Return the [X, Y] coordinate for the center point of the cell that contains the specified text.  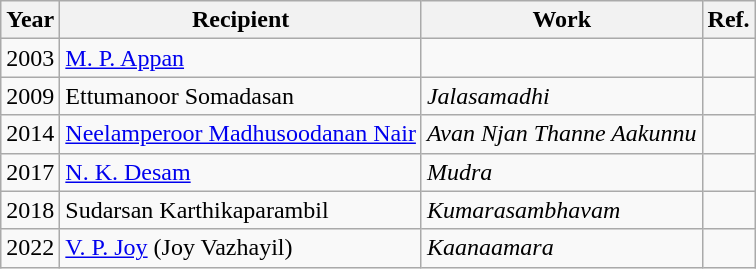
2017 [30, 172]
2018 [30, 210]
Kaanaamara [562, 248]
Year [30, 20]
Work [562, 20]
Ref. [728, 20]
Sudarsan Karthikaparambil [241, 210]
Kumarasambhavam [562, 210]
Jalasamadhi [562, 96]
N. K. Desam [241, 172]
2009 [30, 96]
Mudra [562, 172]
2014 [30, 134]
Neelamperoor Madhusoodanan Nair [241, 134]
2022 [30, 248]
2003 [30, 58]
Avan Njan Thanne Aakunnu [562, 134]
Ettumanoor Somadasan [241, 96]
V. P. Joy (Joy Vazhayil) [241, 248]
Recipient [241, 20]
M. P. Appan [241, 58]
